From the cell containing the given text, extract its center point as (X, Y) coordinate. 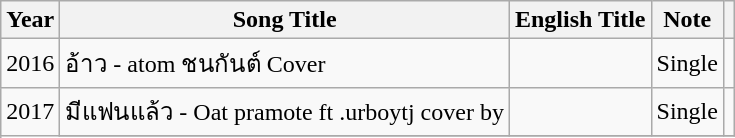
2016 (30, 64)
Note (687, 20)
มีแฟนแล้ว - Oat pramote ft .urboytj cover by (285, 112)
2017 (30, 112)
Song Title (285, 20)
อ้าว - atom ชนกันต์ Cover (285, 64)
English Title (580, 20)
Year (30, 20)
